Capture the cell that displays the provided text and extract its (X, Y) central coordinate. 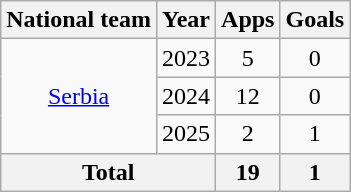
Apps (248, 20)
National team (79, 20)
Serbia (79, 96)
2 (248, 134)
19 (248, 172)
12 (248, 96)
2023 (186, 58)
2025 (186, 134)
2024 (186, 96)
Year (186, 20)
Total (108, 172)
5 (248, 58)
Goals (315, 20)
